Identify which cell holds the provided text, then report its [x, y] central coordinate. 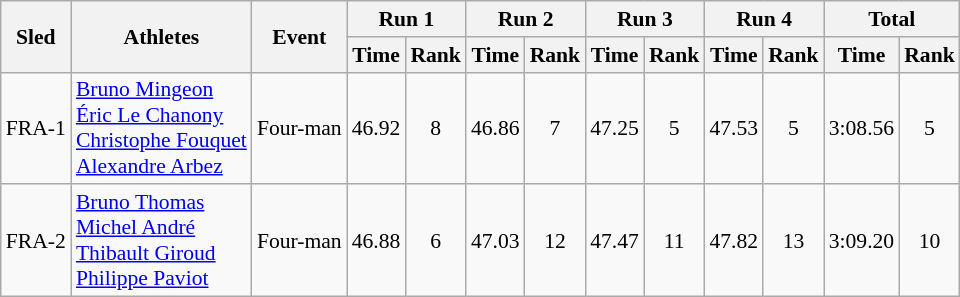
6 [436, 241]
Sled [36, 36]
47.47 [614, 241]
3:09.20 [862, 241]
FRA-1 [36, 128]
Bruno ThomasMichel AndréThibault GiroudPhilippe Paviot [162, 241]
Bruno MingeonÉric Le ChanonyChristophe FouquetAlexandre Arbez [162, 128]
46.88 [376, 241]
Athletes [162, 36]
Total [892, 19]
Event [300, 36]
47.03 [496, 241]
10 [930, 241]
47.82 [734, 241]
12 [556, 241]
47.53 [734, 128]
Run 2 [526, 19]
46.92 [376, 128]
Run 3 [644, 19]
3:08.56 [862, 128]
47.25 [614, 128]
Run 4 [764, 19]
7 [556, 128]
46.86 [496, 128]
13 [794, 241]
8 [436, 128]
FRA-2 [36, 241]
11 [674, 241]
Run 1 [406, 19]
